Return [x, y] of the center of cell containing provided text 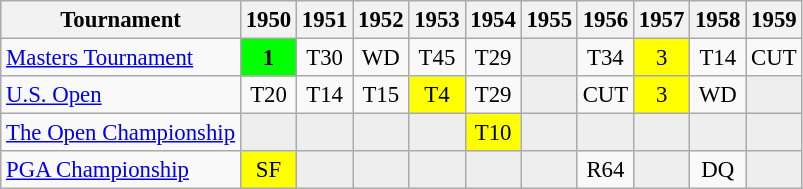
PGA Championship [121, 170]
1953 [437, 20]
1957 [661, 20]
1952 [381, 20]
T15 [381, 95]
Masters Tournament [121, 58]
Tournament [121, 20]
R64 [605, 170]
SF [268, 170]
DQ [718, 170]
1954 [493, 20]
T10 [493, 133]
1951 [325, 20]
U.S. Open [121, 95]
T34 [605, 58]
1955 [549, 20]
T20 [268, 95]
1958 [718, 20]
T30 [325, 58]
T45 [437, 58]
The Open Championship [121, 133]
1959 [774, 20]
T4 [437, 95]
1950 [268, 20]
1956 [605, 20]
1 [268, 58]
